Provide the [x, y] coordinate of the cell's center where the given text is located.  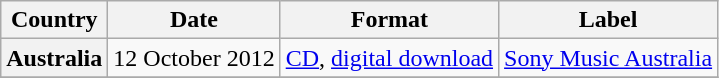
Australia [54, 58]
Country [54, 20]
CD, digital download [389, 58]
Date [194, 20]
Format [389, 20]
Sony Music Australia [608, 58]
Label [608, 20]
12 October 2012 [194, 58]
